Detect which cell encompasses the target text, then output its [x, y] center coordinate. 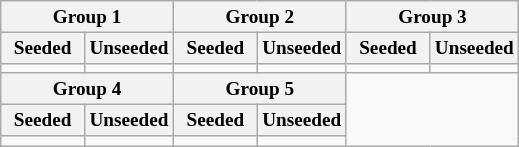
Group 2 [260, 17]
Group 1 [88, 17]
Group 4 [88, 89]
Group 3 [432, 17]
Group 5 [260, 89]
